Capture the cell that displays the provided text and extract its (X, Y) central coordinate. 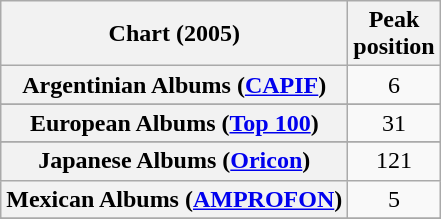
Argentinian Albums (CAPIF) (174, 85)
Chart (2005) (174, 34)
Japanese Albums (Oricon) (174, 161)
Peakposition (394, 34)
121 (394, 161)
5 (394, 199)
Mexican Albums (AMPROFON) (174, 199)
31 (394, 123)
European Albums (Top 100) (174, 123)
6 (394, 85)
